Output the [X, Y] coordinate of the center of the cell containing the given text.  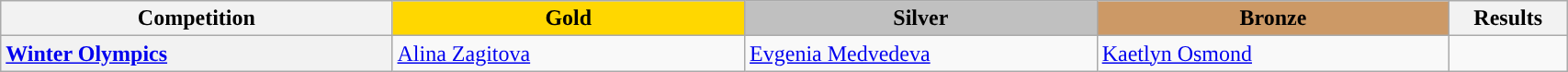
Competition [197, 18]
Winter Olympics [197, 54]
Evgenia Medvedeva [921, 54]
Bronze [1273, 18]
Kaetlyn Osmond [1273, 54]
Alina Zagitova [569, 54]
Gold [569, 18]
Results [1508, 18]
Silver [921, 18]
